Return [x, y] of the center of cell containing provided text 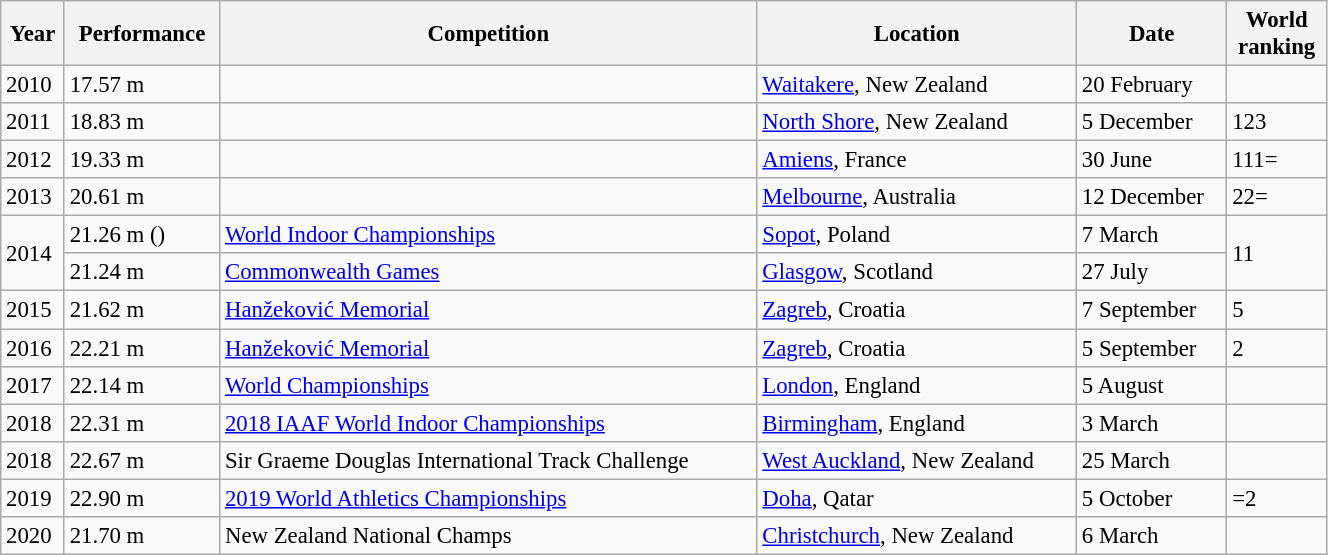
7 September [1152, 310]
22.31 m [142, 423]
22.14 m [142, 385]
18.83 m [142, 122]
Amiens, France [917, 160]
2019 World Athletics Championships [488, 498]
3 March [1152, 423]
5 [1277, 310]
Competition [488, 34]
World Championships [488, 385]
2010 [33, 85]
22.67 m [142, 460]
111= [1277, 160]
Waitakere, New Zealand [917, 85]
5 December [1152, 122]
22.21 m [142, 348]
11 [1277, 254]
Performance [142, 34]
Melbourne, Australia [917, 197]
17.57 m [142, 85]
20.61 m [142, 197]
21.70 m [142, 536]
2017 [33, 385]
27 July [1152, 273]
Birmingham, England [917, 423]
2012 [33, 160]
Commonwealth Games [488, 273]
West Auckland, New Zealand [917, 460]
Location [917, 34]
Sir Graeme Douglas International Track Challenge [488, 460]
19.33 m [142, 160]
123 [1277, 122]
2019 [33, 498]
21.24 m [142, 273]
7 March [1152, 235]
21.26 m () [142, 235]
22.90 m [142, 498]
New Zealand National Champs [488, 536]
Doha, Qatar [917, 498]
2015 [33, 310]
Glasgow, Scotland [917, 273]
21.62 m [142, 310]
22= [1277, 197]
2018 IAAF World Indoor Championships [488, 423]
2013 [33, 197]
5 October [1152, 498]
Christchurch, New Zealand [917, 536]
2 [1277, 348]
World Indoor Championships [488, 235]
2020 [33, 536]
=2 [1277, 498]
Year [33, 34]
25 March [1152, 460]
5 September [1152, 348]
2014 [33, 254]
20 February [1152, 85]
12 December [1152, 197]
2016 [33, 348]
30 June [1152, 160]
2011 [33, 122]
Worldranking [1277, 34]
6 March [1152, 536]
London, England [917, 385]
5 August [1152, 385]
Sopot, Poland [917, 235]
Date [1152, 34]
North Shore, New Zealand [917, 122]
